Search for the cell housing the specified text and yield its [x, y] center coordinate. 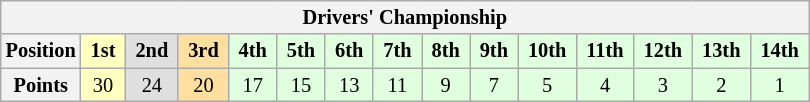
4 [604, 85]
3 [663, 85]
5 [547, 85]
9 [446, 85]
14th [779, 51]
9th [494, 51]
Points [41, 85]
4th [253, 51]
12th [663, 51]
2nd [152, 51]
10th [547, 51]
15 [301, 85]
17 [253, 85]
6th [349, 51]
Drivers' Championship [405, 17]
20 [203, 85]
11 [397, 85]
5th [301, 51]
7th [397, 51]
3rd [203, 51]
24 [152, 85]
13th [721, 51]
8th [446, 51]
30 [104, 85]
11th [604, 51]
7 [494, 85]
13 [349, 85]
1 [779, 85]
Position [41, 51]
2 [721, 85]
1st [104, 51]
